Identify which cell holds the provided text, then report its [X, Y] central coordinate. 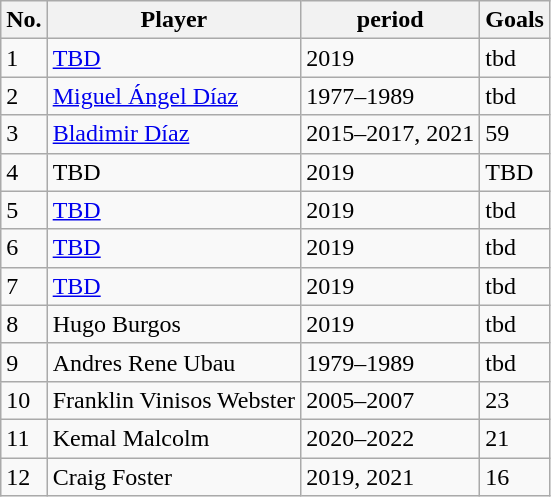
Hugo Burgos [174, 324]
12 [24, 477]
2019, 2021 [390, 477]
6 [24, 248]
3 [24, 134]
8 [24, 324]
1 [24, 58]
Bladimir Díaz [174, 134]
2015–2017, 2021 [390, 134]
Player [174, 20]
Craig Foster [174, 477]
2020–2022 [390, 438]
2 [24, 96]
2005–2007 [390, 400]
1979–1989 [390, 362]
11 [24, 438]
4 [24, 172]
16 [515, 477]
period [390, 20]
Miguel Ángel Díaz [174, 96]
1977–1989 [390, 96]
Goals [515, 20]
7 [24, 286]
59 [515, 134]
23 [515, 400]
9 [24, 362]
21 [515, 438]
Andres Rene Ubau [174, 362]
Kemal Malcolm [174, 438]
5 [24, 210]
10 [24, 400]
Franklin Vinisos Webster [174, 400]
No. [24, 20]
